From the cell containing the given text, extract its center point as (X, Y) coordinate. 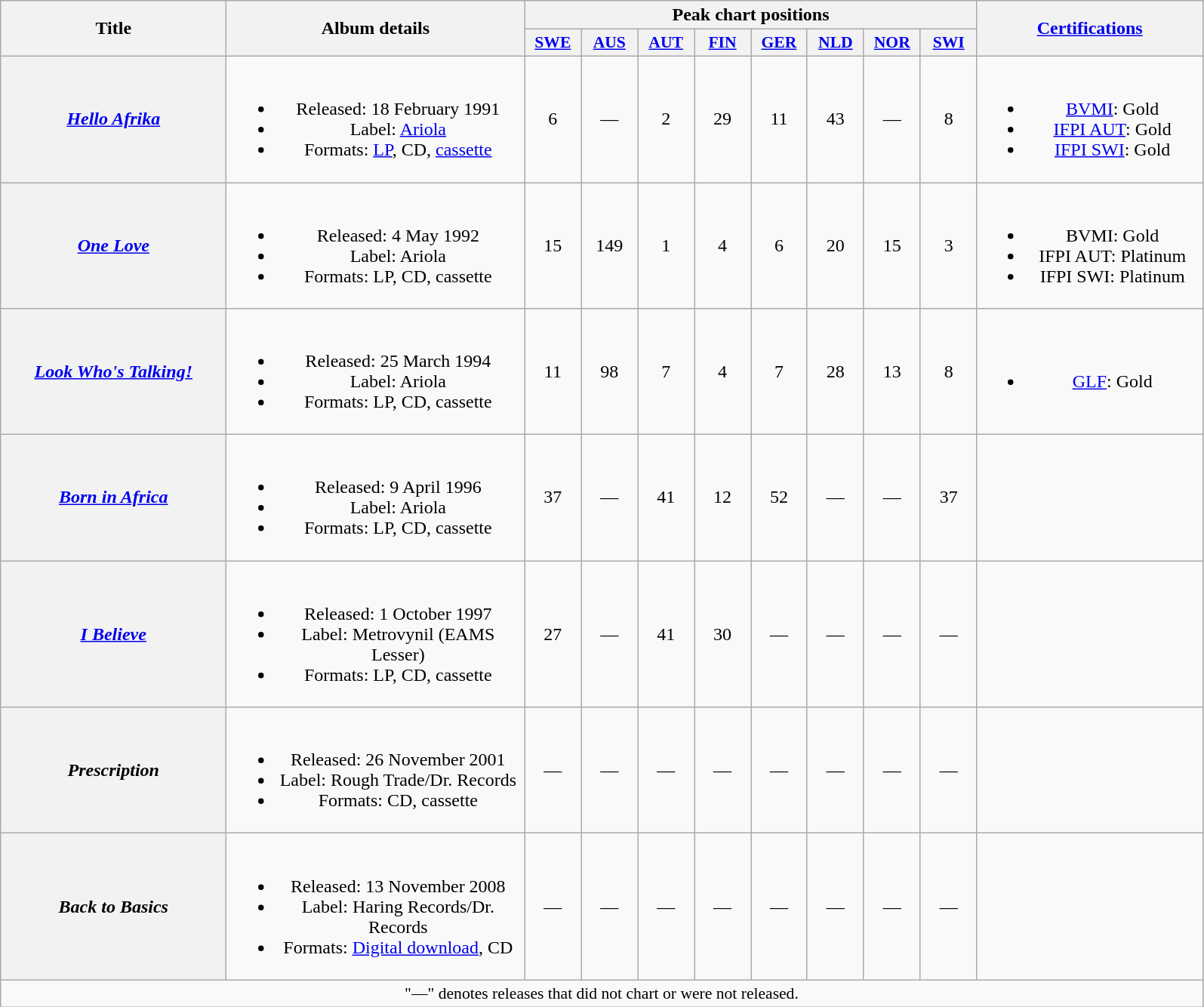
3 (948, 246)
BVMI: GoldIFPI AUT: GoldIFPI SWI: Gold (1090, 119)
Certifications (1090, 29)
One Love (113, 246)
AUS (610, 43)
28 (835, 371)
AUT (666, 43)
Hello Afrika (113, 119)
Peak chart positions (750, 15)
Title (113, 29)
Released: 25 March 1994Label: AriolaFormats: LP, CD, cassette (376, 371)
30 (723, 634)
Released: 13 November 2008Label: Haring Records/Dr. RecordsFormats: Digital download, CD (376, 907)
Look Who's Talking! (113, 371)
Back to Basics (113, 907)
2 (666, 119)
Released: 26 November 2001Label: Rough Trade/Dr. RecordsFormats: CD, cassette (376, 770)
12 (723, 498)
Released: 1 October 1997Label: Metrovynil (EAMS Lesser)Formats: LP, CD, cassette (376, 634)
Album details (376, 29)
Prescription (113, 770)
GER (779, 43)
GLF: Gold (1090, 371)
NLD (835, 43)
1 (666, 246)
Released: 18 February 1991Label: AriolaFormats: LP, CD, cassette (376, 119)
BVMI: GoldIFPI AUT: PlatinumIFPI SWI: Platinum (1090, 246)
NOR (892, 43)
20 (835, 246)
I Believe (113, 634)
Released: 9 April 1996Label: AriolaFormats: LP, CD, cassette (376, 498)
52 (779, 498)
FIN (723, 43)
13 (892, 371)
98 (610, 371)
27 (553, 634)
29 (723, 119)
SWE (553, 43)
Born in Africa (113, 498)
"—" denotes releases that did not chart or were not released. (602, 993)
SWI (948, 43)
149 (610, 246)
Released: 4 May 1992Label: AriolaFormats: LP, CD, cassette (376, 246)
43 (835, 119)
